Detect which cell encompasses the target text, then output its (x, y) center coordinate. 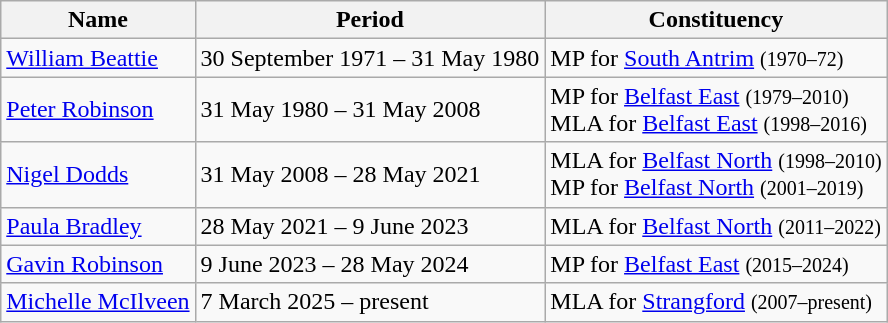
William Beattie (98, 58)
Period (370, 20)
MLA for Belfast North (2011–2022) (716, 226)
9 June 2023 – 28 May 2024 (370, 264)
MLA for Strangford (2007–present) (716, 302)
MP for Belfast East (1979–2010)MLA for Belfast East (1998–2016) (716, 110)
Michelle McIlveen (98, 302)
31 May 1980 – 31 May 2008 (370, 110)
MP for South Antrim (1970–72) (716, 58)
Paula Bradley (98, 226)
7 March 2025 – present (370, 302)
28 May 2021 – 9 June 2023 (370, 226)
MP for Belfast East (2015–2024) (716, 264)
Constituency (716, 20)
30 September 1971 – 31 May 1980 (370, 58)
MLA for Belfast North (1998–2010)MP for Belfast North (2001–2019) (716, 174)
Nigel Dodds (98, 174)
Gavin Robinson (98, 264)
31 May 2008 – 28 May 2021 (370, 174)
Name (98, 20)
Peter Robinson (98, 110)
